Locate the cell with the specified text and output its (x, y) center coordinate. 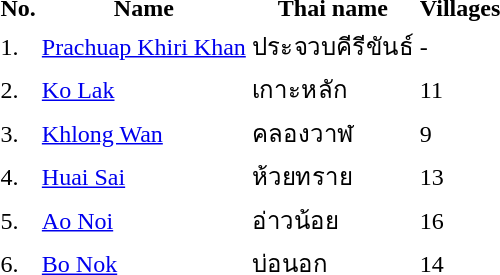
Khlong Wan (144, 133)
เกาะหลัก (332, 90)
Ao Noi (144, 220)
Huai Sai (144, 176)
อ่าวน้อย (332, 220)
Prachuap Khiri Khan (144, 46)
คลองวาฬ (332, 133)
ประจวบคีรีขันธ์ (332, 46)
Ko Lak (144, 90)
ห้วยทราย (332, 176)
